Detect which cell encompasses the target text, then output its [x, y] center coordinate. 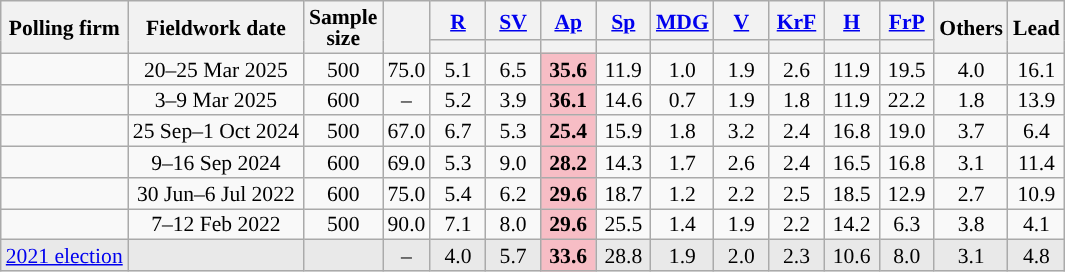
2021 election [64, 256]
1.7 [682, 162]
6.2 [514, 194]
Ap [568, 20]
3.2 [742, 132]
5.4 [458, 194]
2.3 [796, 256]
10.9 [1036, 194]
KrF [796, 20]
5.7 [514, 256]
10.6 [852, 256]
2.5 [796, 194]
FrP [906, 20]
22.2 [906, 100]
6.3 [906, 224]
Others [971, 27]
35.6 [568, 68]
2.7 [971, 194]
Fieldwork date [216, 27]
18.7 [624, 194]
6.5 [514, 68]
4.8 [1036, 256]
5.1 [458, 68]
25 Sep–1 Oct 2024 [216, 132]
V [742, 20]
12.9 [906, 194]
36.1 [568, 100]
6.4 [1036, 132]
16.1 [1036, 68]
1.4 [682, 224]
H [852, 20]
2.0 [742, 256]
Sp [624, 20]
1.0 [682, 68]
14.6 [624, 100]
7.1 [458, 224]
11.4 [1036, 162]
0.7 [682, 100]
5.2 [458, 100]
9–16 Sep 2024 [216, 162]
28.2 [568, 162]
20–25 Mar 2025 [216, 68]
R [458, 20]
SV [514, 20]
25.5 [624, 224]
15.9 [624, 132]
7–12 Feb 2022 [216, 224]
4.1 [1036, 224]
28.8 [624, 256]
14.2 [852, 224]
3.7 [971, 132]
13.9 [1036, 100]
19.5 [906, 68]
14.3 [624, 162]
16.5 [852, 162]
9.0 [514, 162]
25.4 [568, 132]
Samplesize [343, 27]
69.0 [406, 162]
33.6 [568, 256]
Polling firm [64, 27]
18.5 [852, 194]
Lead [1036, 27]
19.0 [906, 132]
67.0 [406, 132]
90.0 [406, 224]
30 Jun–6 Jul 2022 [216, 194]
MDG [682, 20]
3.9 [514, 100]
6.7 [458, 132]
3–9 Mar 2025 [216, 100]
3.8 [971, 224]
1.2 [682, 194]
